Provide the [X, Y] coordinate of the cell's center where the given text is located.  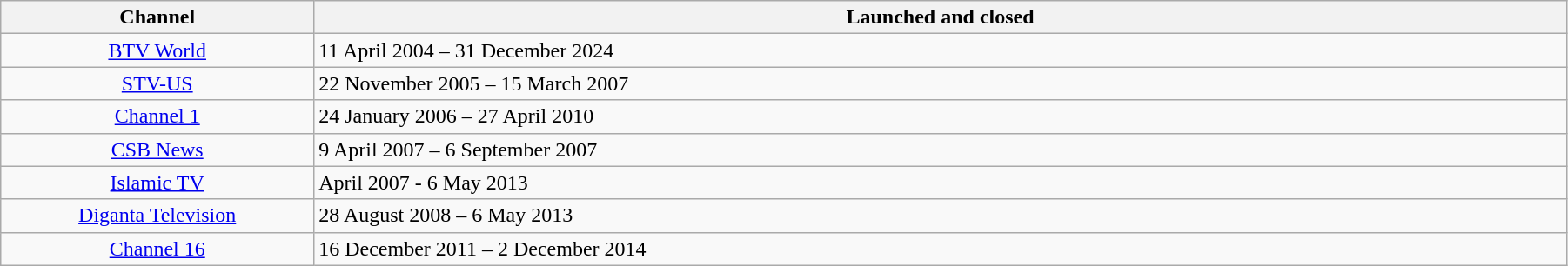
16 December 2011 – 2 December 2014 [941, 249]
Launched and closed [941, 17]
STV-US [157, 83]
Channel 16 [157, 249]
Diganta Television [157, 216]
24 January 2006 – 27 April 2010 [941, 116]
Channel [157, 17]
Islamic TV [157, 183]
9 April 2007 – 6 September 2007 [941, 150]
April 2007 - 6 May 2013 [941, 183]
11 April 2004 – 31 December 2024 [941, 50]
Channel 1 [157, 116]
28 August 2008 – 6 May 2013 [941, 216]
CSB News [157, 150]
BTV World [157, 50]
22 November 2005 – 15 March 2007 [941, 83]
